Search for the cell housing the specified text and yield its [x, y] center coordinate. 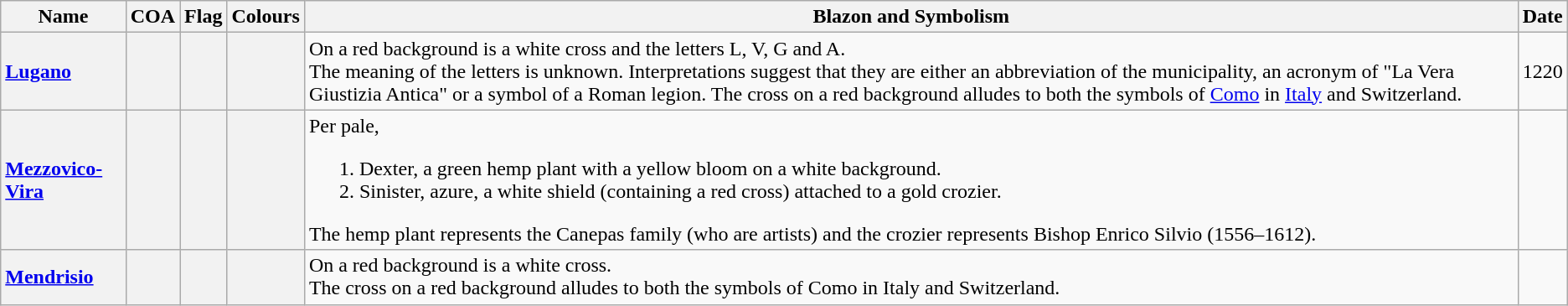
On a red background is a white cross.The cross on a red background alludes to both the symbols of Como in Italy and Switzerland. [911, 277]
Date [1543, 17]
Name [64, 17]
Flag [204, 17]
Blazon and Symbolism [911, 17]
1220 [1543, 71]
Lugano [64, 71]
Mendrisio [64, 277]
COA [152, 17]
Colours [266, 17]
Mezzovico-Vira [64, 179]
